For the text-containing cell, return its midpoint in (X, Y) coordinate format. 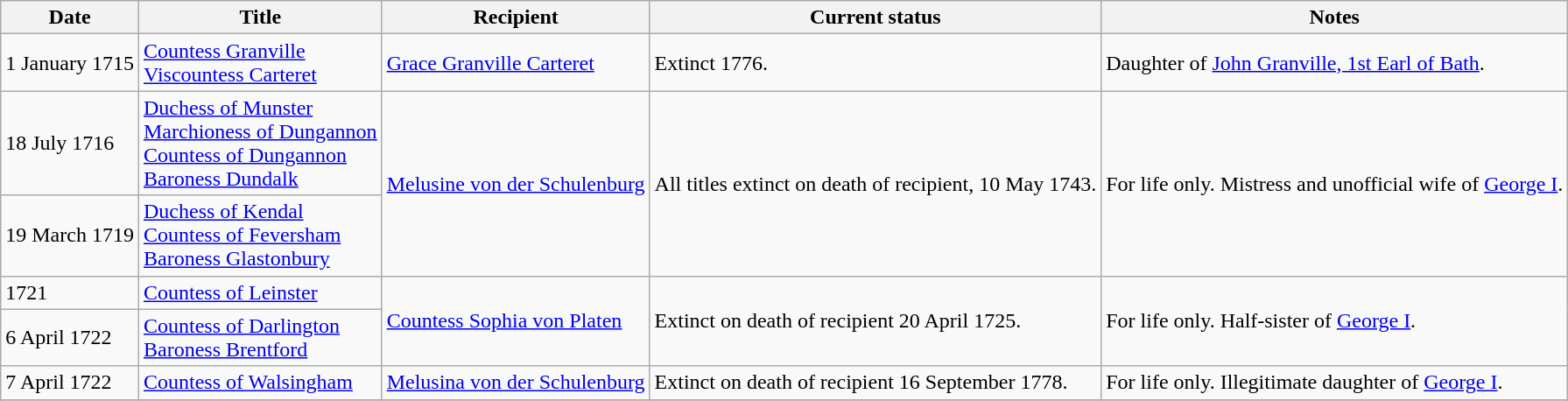
19 March 1719 (70, 236)
Extinct 1776. (875, 63)
Melusine von der Schulenburg (516, 184)
Duchess of MunsterMarchioness of DungannonCountess of DungannonBaroness Dundalk (260, 144)
Notes (1334, 18)
Countess Sophia von Platen (516, 320)
Date (70, 18)
1721 (70, 292)
Current status (875, 18)
For life only. Half-sister of George I. (1334, 320)
Daughter of John Granville, 1st Earl of Bath. (1334, 63)
Extinct on death of recipient 20 April 1725. (875, 320)
For life only. Illegitimate daughter of George I. (1334, 383)
Title (260, 18)
6 April 1722 (70, 338)
All titles extinct on death of recipient, 10 May 1743. (875, 184)
Countess GranvilleViscountess Carteret (260, 63)
Grace Granville Carteret (516, 63)
Countess of Leinster (260, 292)
Countess of DarlingtonBaroness Brentford (260, 338)
18 July 1716 (70, 144)
Duchess of KendalCountess of FevershamBaroness Glastonbury (260, 236)
Countess of Walsingham (260, 383)
Recipient (516, 18)
7 April 1722 (70, 383)
1 January 1715 (70, 63)
Melusina von der Schulenburg (516, 383)
Extinct on death of recipient 16 September 1778. (875, 383)
For life only. Mistress and unofficial wife of George I. (1334, 184)
